Search for the cell housing the specified text and yield its (x, y) center coordinate. 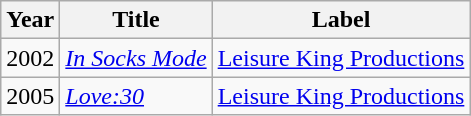
Title (136, 20)
Year (30, 20)
Love:30 (136, 96)
In Socks Mode (136, 58)
Label (341, 20)
2005 (30, 96)
2002 (30, 58)
